Provide the [X, Y] coordinate of the cell's center where the given text is located.  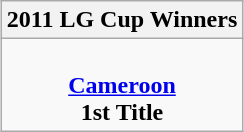
Cameroon1st Title [122, 85]
2011 LG Cup Winners [122, 20]
